Scan for the cell matching the given text and deliver its (x, y) coordinate at center. 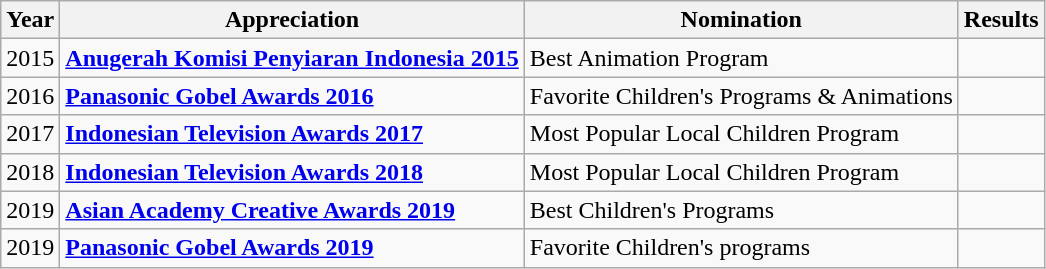
Results (1001, 20)
Panasonic Gobel Awards 2016 (292, 96)
2017 (30, 134)
Nomination (741, 20)
Favorite Children's Programs & Animations (741, 96)
Indonesian Television Awards 2018 (292, 172)
Best Children's Programs (741, 210)
Best Animation Program (741, 58)
Panasonic Gobel Awards 2019 (292, 248)
Anugerah Komisi Penyiaran Indonesia 2015 (292, 58)
2018 (30, 172)
Indonesian Television Awards 2017 (292, 134)
Year (30, 20)
Appreciation (292, 20)
2016 (30, 96)
Asian Academy Creative Awards 2019 (292, 210)
Favorite Children's programs (741, 248)
2015 (30, 58)
